Extract the [X, Y] coordinate from the center of the cell holding the provided text.  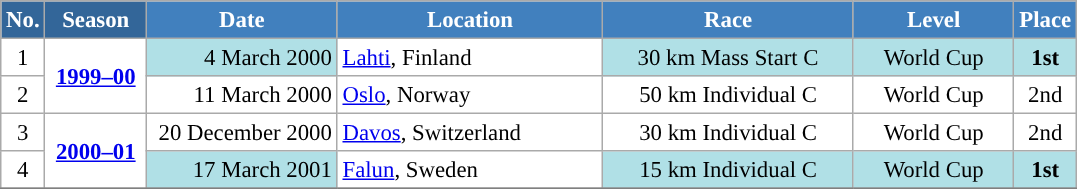
17 March 2001 [242, 170]
2 [23, 95]
11 March 2000 [242, 95]
Season [96, 20]
Falun, Sweden [470, 170]
Race [728, 20]
30 km Individual C [728, 133]
No. [23, 20]
2000–01 [96, 152]
1999–00 [96, 76]
Davos, Switzerland [470, 133]
50 km Individual C [728, 95]
3 [23, 133]
4 [23, 170]
Location [470, 20]
1 [23, 58]
Date [242, 20]
15 km Individual C [728, 170]
Oslo, Norway [470, 95]
30 km Mass Start C [728, 58]
4 March 2000 [242, 58]
Level [934, 20]
20 December 2000 [242, 133]
Lahti, Finland [470, 58]
Place [1045, 20]
